Detect which cell encompasses the target text, then output its [x, y] center coordinate. 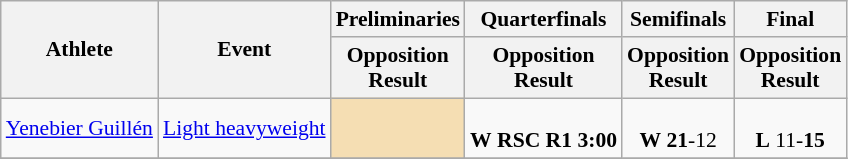
Preliminaries [398, 19]
Event [244, 50]
L 11-15 [790, 128]
W 21-12 [678, 128]
Athlete [80, 50]
Final [790, 19]
Yenebier Guillén [80, 128]
Light heavyweight [244, 128]
Quarterfinals [544, 19]
W RSC R1 3:00 [544, 128]
Semifinals [678, 19]
